Search for the cell housing the specified text and yield its [X, Y] center coordinate. 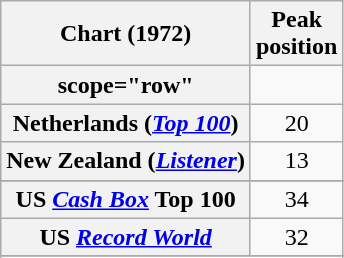
32 [296, 237]
US Cash Box Top 100 [126, 199]
Peakposition [296, 34]
US Record World [126, 237]
Netherlands (Top 100) [126, 123]
13 [296, 161]
scope="row" [126, 85]
New Zealand (Listener) [126, 161]
34 [296, 199]
Chart (1972) [126, 34]
20 [296, 123]
